Output the (X, Y) coordinate of the center of the cell containing the given text.  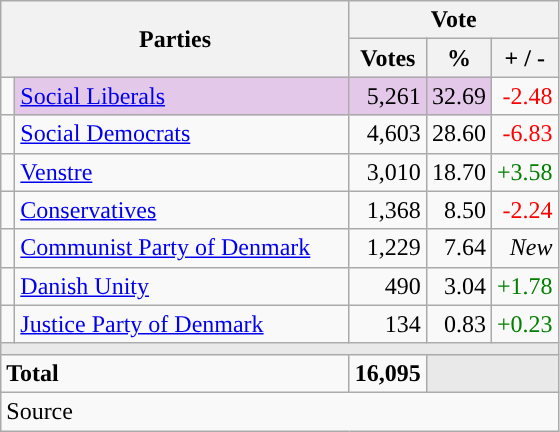
Social Democrats (182, 134)
+ / - (524, 58)
Parties (176, 39)
+1.78 (524, 286)
+3.58 (524, 172)
5,261 (388, 96)
8.50 (458, 210)
Votes (388, 58)
Danish Unity (182, 286)
New (524, 248)
134 (388, 324)
4,603 (388, 134)
Communist Party of Denmark (182, 248)
Social Liberals (182, 96)
32.69 (458, 96)
-2.48 (524, 96)
Source (280, 411)
1,368 (388, 210)
18.70 (458, 172)
490 (388, 286)
7.64 (458, 248)
3,010 (388, 172)
Venstre (182, 172)
-2.24 (524, 210)
Justice Party of Denmark (182, 324)
3.04 (458, 286)
Vote (454, 20)
% (458, 58)
Total (176, 373)
+0.23 (524, 324)
1,229 (388, 248)
16,095 (388, 373)
-6.83 (524, 134)
28.60 (458, 134)
0.83 (458, 324)
Conservatives (182, 210)
